Return the (X, Y) coordinate for the center point of the cell that contains the specified text.  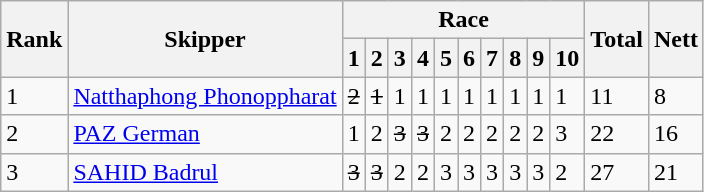
7 (492, 58)
6 (470, 58)
Natthaphong Phonoppharat (205, 96)
5 (446, 58)
9 (538, 58)
Skipper (205, 39)
16 (676, 134)
Race (464, 20)
10 (568, 58)
Nett (676, 39)
4 (422, 58)
Total (617, 39)
11 (617, 96)
27 (617, 172)
21 (676, 172)
22 (617, 134)
SAHID Badrul (205, 172)
Rank (34, 39)
PAZ German (205, 134)
